Scan for the cell matching the given text and deliver its [X, Y] coordinate at center. 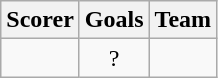
Scorer [40, 20]
? [114, 58]
Team [183, 20]
Goals [114, 20]
